From the cell containing the given text, extract its center point as [x, y] coordinate. 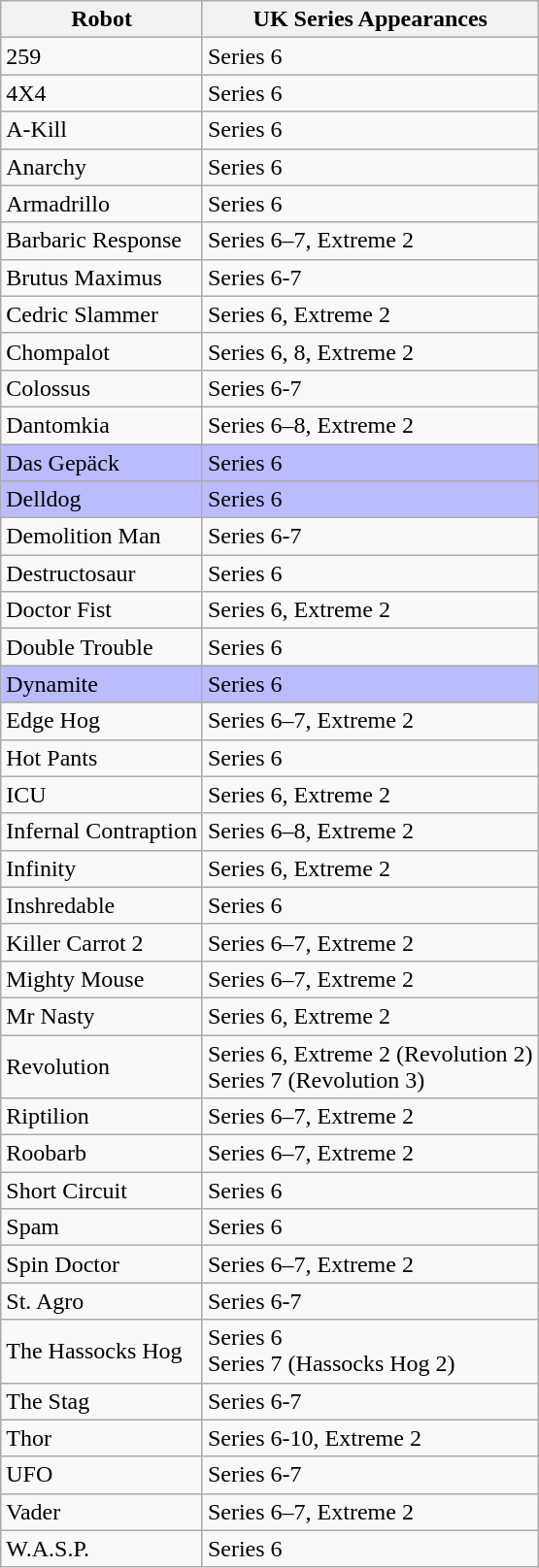
Armadrillo [102, 204]
Dantomkia [102, 425]
Hot Pants [102, 758]
Series 6, Extreme 2 (Revolution 2)Series 7 (Revolution 3) [370, 1065]
Revolution [102, 1065]
Mr Nasty [102, 1016]
Series 6-10, Extreme 2 [370, 1438]
Barbaric Response [102, 241]
Vader [102, 1512]
UK Series Appearances [370, 19]
ICU [102, 795]
Dynamite [102, 684]
Series 6, 8, Extreme 2 [370, 351]
St. Agro [102, 1301]
Doctor Fist [102, 610]
W.A.S.P. [102, 1549]
A-Kill [102, 130]
Robot [102, 19]
4X4 [102, 93]
Thor [102, 1438]
Edge Hog [102, 721]
The Stag [102, 1401]
Mighty Mouse [102, 979]
Brutus Maximus [102, 278]
Cedric Slammer [102, 314]
Colossus [102, 388]
Series 6Series 7 (Hassocks Hog 2) [370, 1351]
Infinity [102, 868]
Killer Carrot 2 [102, 942]
Short Circuit [102, 1191]
Inshredable [102, 905]
Demolition Man [102, 537]
Roobarb [102, 1154]
Spam [102, 1227]
Chompalot [102, 351]
259 [102, 56]
Anarchy [102, 167]
UFO [102, 1475]
Double Trouble [102, 647]
Spin Doctor [102, 1264]
Destructosaur [102, 573]
Das Gepäck [102, 463]
Riptilion [102, 1117]
The Hassocks Hog [102, 1351]
Delldog [102, 500]
Infernal Contraption [102, 832]
